Detect which cell encompasses the target text, then output its (X, Y) center coordinate. 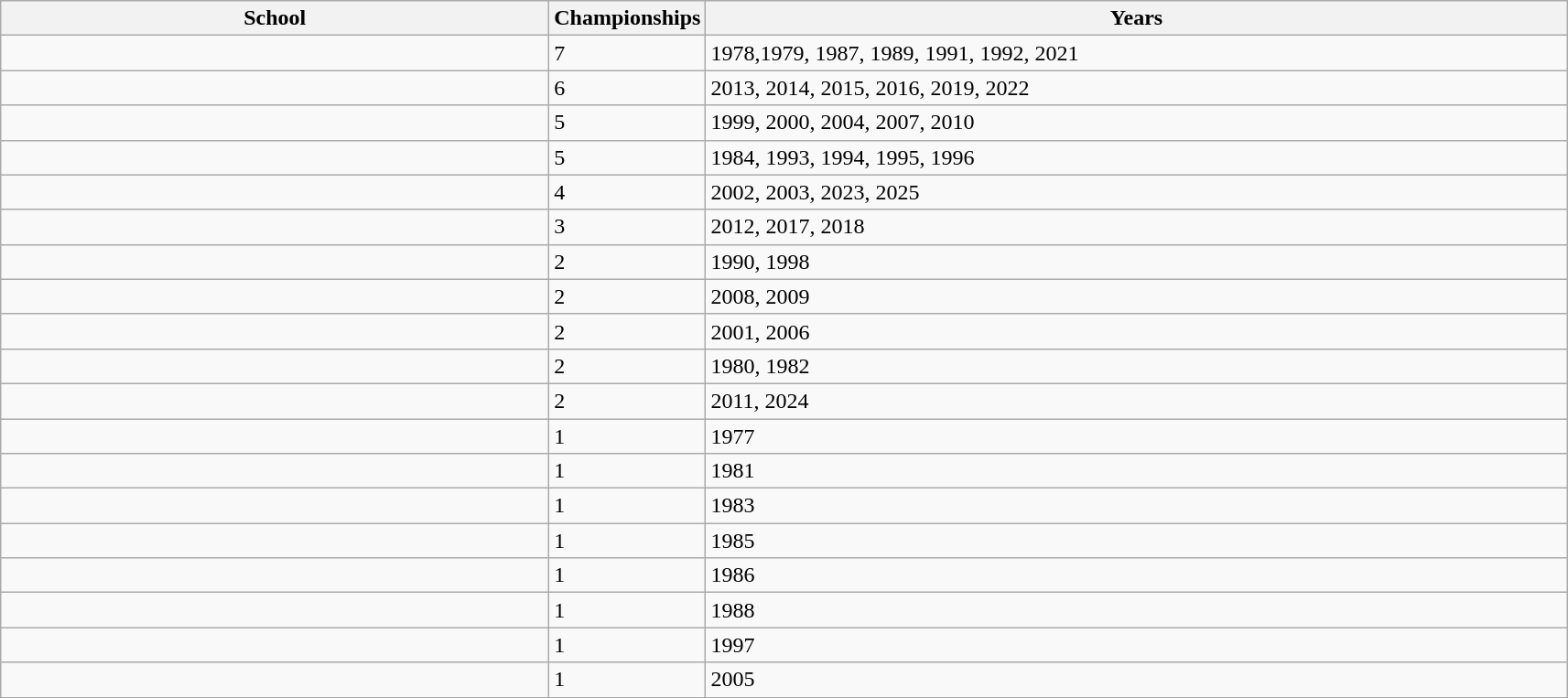
1978,1979, 1987, 1989, 1991, 1992, 2021 (1137, 53)
2011, 2024 (1137, 401)
2012, 2017, 2018 (1137, 227)
2001, 2006 (1137, 331)
2013, 2014, 2015, 2016, 2019, 2022 (1137, 88)
2008, 2009 (1137, 296)
1980, 1982 (1137, 366)
1981 (1137, 471)
1986 (1137, 575)
1985 (1137, 541)
2002, 2003, 2023, 2025 (1137, 192)
Championships (628, 18)
1977 (1137, 436)
1984, 1993, 1994, 1995, 1996 (1137, 157)
3 (628, 227)
1983 (1137, 506)
6 (628, 88)
4 (628, 192)
2005 (1137, 680)
1988 (1137, 610)
School (275, 18)
1999, 2000, 2004, 2007, 2010 (1137, 123)
1990, 1998 (1137, 262)
1997 (1137, 645)
7 (628, 53)
Years (1137, 18)
